Pinpoint the cell where the given text exists, returning its (X, Y) midpoint coordinate. 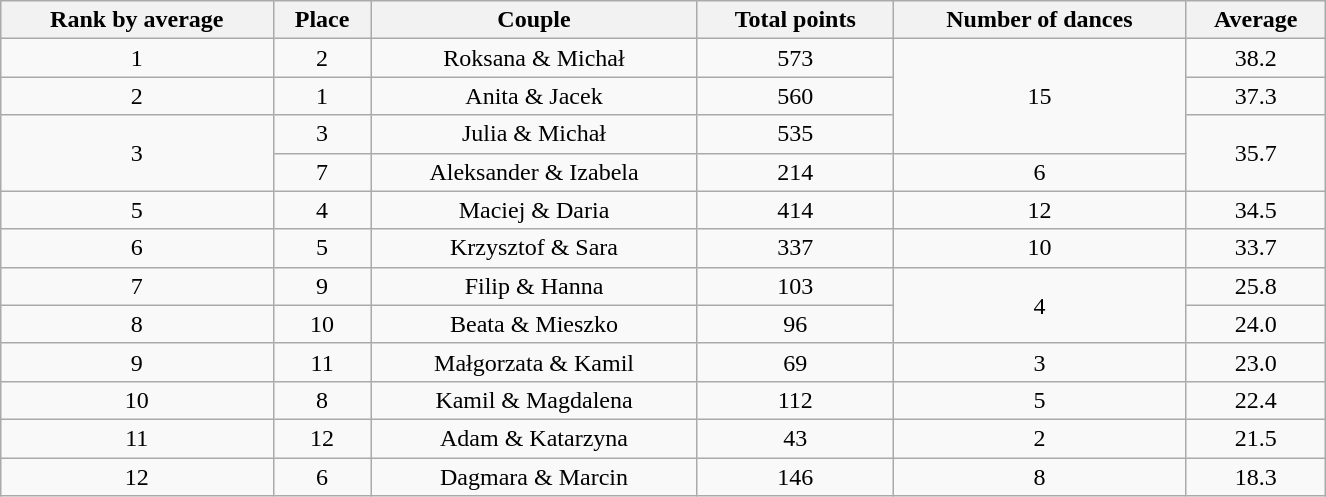
24.0 (1256, 324)
573 (795, 58)
Rank by average (136, 20)
Anita & Jacek (534, 96)
Beata & Mieszko (534, 324)
Aleksander & Izabela (534, 172)
96 (795, 324)
535 (795, 134)
Krzysztof & Sara (534, 248)
35.7 (1256, 153)
Place (322, 20)
25.8 (1256, 286)
43 (795, 438)
560 (795, 96)
112 (795, 400)
Filip & Hanna (534, 286)
214 (795, 172)
103 (795, 286)
15 (1039, 96)
Roksana & Michał (534, 58)
Couple (534, 20)
38.2 (1256, 58)
414 (795, 210)
Julia & Michał (534, 134)
18.3 (1256, 477)
34.5 (1256, 210)
22.4 (1256, 400)
21.5 (1256, 438)
23.0 (1256, 362)
Kamil & Magdalena (534, 400)
Total points (795, 20)
Maciej & Daria (534, 210)
Number of dances (1039, 20)
33.7 (1256, 248)
Adam & Katarzyna (534, 438)
37.3 (1256, 96)
Małgorzata & Kamil (534, 362)
Dagmara & Marcin (534, 477)
146 (795, 477)
69 (795, 362)
337 (795, 248)
Average (1256, 20)
